Determine the [X, Y] coordinate at the center of the cell enclosing the given text.  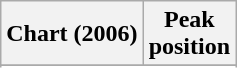
Chart (2006) [72, 34]
Peakposition [189, 34]
